Determine the (x, y) coordinate at the center of the cell enclosing the given text.  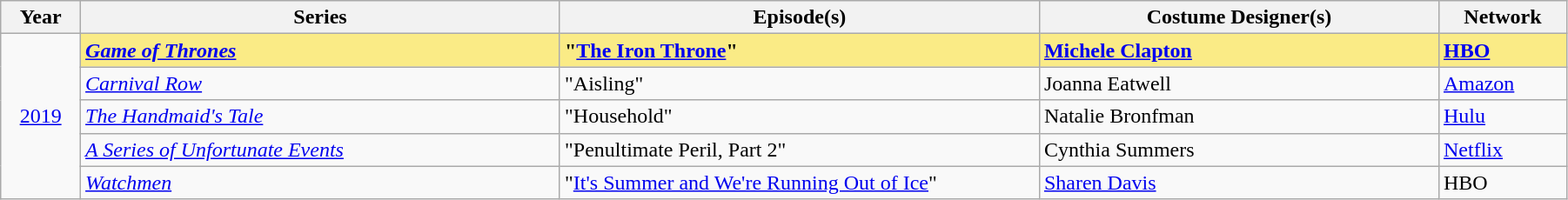
Netflix (1502, 150)
Natalie Bronfman (1239, 117)
"It's Summer and We're Running Out of Ice" (799, 183)
Episode(s) (799, 17)
Costume Designer(s) (1239, 17)
Hulu (1502, 117)
"The Iron Throne" (799, 50)
Joanna Eatwell (1239, 83)
2019 (41, 117)
Sharen Davis (1239, 183)
Michele Clapton (1239, 50)
The Handmaid's Tale (320, 117)
"Aisling" (799, 83)
Cynthia Summers (1239, 150)
Watchmen (320, 183)
"Household" (799, 117)
Network (1502, 17)
Year (41, 17)
Carnival Row (320, 83)
Amazon (1502, 83)
Series (320, 17)
A Series of Unfortunate Events (320, 150)
Game of Thrones (320, 50)
"Penultimate Peril, Part 2" (799, 150)
